Return [x, y] of the center of cell containing provided text 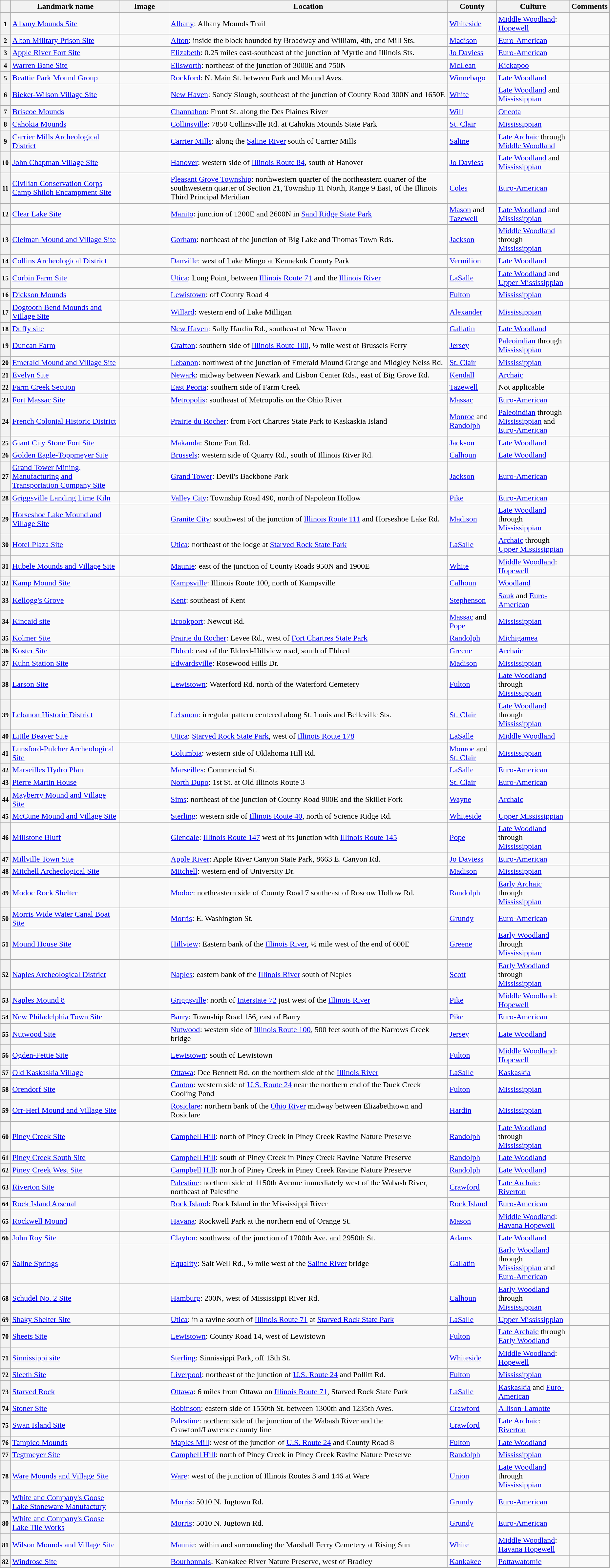
71 [5, 1358]
Cleiman Mound and Village Site [65, 240]
Hotel Plaza Site [65, 545]
34 [5, 621]
Rock Island [472, 1204]
Old Kaskaskia Village [65, 1072]
Mound House Site [65, 944]
44 [5, 799]
3 [5, 53]
36 [5, 651]
27 [5, 476]
Hardin [472, 1110]
38 [5, 684]
Kampsville: Illinois Route 100, north of Kampsville [308, 583]
Utica: northeast of the lodge at Starved Rock State Park [308, 545]
Barry: Township Road 156, east of Barry [308, 1017]
Corbin Farm Site [65, 278]
Will [472, 112]
Utica: Starved Rock State Park, west of Illinois Route 178 [308, 736]
62 [5, 1170]
Gorham: northeast of the junction of Big Lake and Thomas Town Rds. [308, 240]
Millstone Bluff [65, 838]
68 [5, 1298]
Giant City Stone Fort Site [65, 442]
Middle Woodland through Mississippian [533, 240]
26 [5, 455]
Mason [472, 1221]
Piney Creek West Site [65, 1170]
Late Archaic through Early Woodland [533, 1336]
Massac [472, 400]
Clear Lake Site [65, 214]
19 [5, 346]
Sleeth Site [65, 1375]
Kankakee [472, 1561]
Sauk and Euro-American [533, 600]
79 [5, 1502]
Bourbonnais: Kankakee River Nature Preserve, west of Bradley [308, 1561]
20 [5, 362]
54 [5, 1017]
Evelyn Site [65, 375]
Willard: western end of Lake Milligan [308, 312]
52 [5, 974]
Shaky Shelter Site [65, 1319]
Lebanon: irregular pattern centered along St. Louis and Belleville Sts. [308, 715]
29 [5, 519]
Clayton: southwest of the junction of 1700th Ave. and 2950th St. [308, 1238]
Nutwood Site [65, 1034]
Marseilles Hydro Plant [65, 770]
66 [5, 1238]
75 [5, 1425]
Carrier Mills: along the Saline River south of Carrier Mills [308, 141]
51 [5, 944]
Fort Massac Site [65, 400]
5 [5, 78]
Wilson Mounds and Village Site [65, 1545]
Woodland [533, 583]
Ottawa: Dee Bennett Rd. on the northern side of the Illinois River [308, 1072]
14 [5, 261]
Rockwell Mound [65, 1221]
22 [5, 387]
Hanover: western side of Illinois Route 84, south of Hanover [308, 162]
76 [5, 1442]
White and Company's Goose Lake Tile Works [65, 1523]
Kendall [472, 375]
Emerald Mound and Village Site [65, 362]
42 [5, 770]
Monroe and Randolph [472, 421]
Valley City: Township Road 490, north of Napoleon Hollow [308, 498]
39 [5, 715]
Apple River: Apple River Canyon State Park, 8663 E. Canyon Rd. [308, 859]
John Roy Site [65, 1238]
Middle Woodland [533, 736]
Eldred: east of the Eldred-Hillview road, south of Eldred [308, 651]
8 [5, 124]
New Haven: Sandy Slough, southeast of the junction of County Road 300N and 1650E [308, 94]
43 [5, 782]
15 [5, 278]
59 [5, 1110]
53 [5, 1000]
Morris: E. Washington St. [308, 918]
Lewistown: County Road 14, west of Lewistown [308, 1336]
Liverpool: northeast of the junction of U.S. Route 24 and Pollitt Rd. [308, 1375]
45 [5, 816]
48 [5, 871]
Paleoindian through Mississippian [533, 346]
Vermilion [472, 261]
Campbell Hill: south of Piney Creek in Piney Creek Ravine Nature Preserve [308, 1158]
Pottawatomie [533, 1561]
Piney Creek South Site [65, 1158]
25 [5, 442]
McCune Mound and Village Site [65, 816]
55 [5, 1034]
Robinson: eastern side of 1550th St. between 1300th and 1235th Aves. [308, 1408]
Pierre Martin House [65, 782]
Stephenson [472, 600]
Kamp Mound Site [65, 583]
Collins Archeological District [65, 261]
Ottawa: 6 miles from Ottawa on Illinois Route 71, Starved Rock State Park [308, 1391]
Orendorf Site [65, 1089]
Prairie du Rocher: from Fort Chartres State Park to Kaskaskia Island [308, 421]
Alton: inside the block bounded by Broadway and William, 4th, and Mill Sts. [308, 40]
Griggsville: north of Interstate 72 just west of the Illinois River [308, 1000]
Culture [533, 7]
Civilian Conservation Corps Camp Shiloh Encampment Site [65, 188]
Early Archaic through Mississippian [533, 893]
McLean [472, 65]
Mitchell Archeological Site [65, 871]
Ware: west of the junction of Illinois Routes 3 and 146 at Ware [308, 1476]
47 [5, 859]
Palestine: northern side of the junction of the Wabash River and the Crawford/Lawrence county line [308, 1425]
Prairie du Rocher: Levee Rd., west of Fort Chartres State Park [308, 638]
Union [472, 1476]
64 [5, 1204]
9 [5, 141]
Edwardsville: Rosewood Hills Dr. [308, 663]
Wayne [472, 799]
61 [5, 1158]
21 [5, 375]
Warren Bane Site [65, 65]
Sheets Site [65, 1336]
Oneota [533, 112]
Monroe and St. Clair [472, 753]
Mason and Tazewell [472, 214]
Modoc Rock Shelter [65, 893]
Larson Site [65, 684]
New Haven: Sally Hardin Rd., southeast of New Haven [308, 329]
Maples Mill: west of the junction of U.S. Route 24 and County Road 8 [308, 1442]
Hubele Mounds and Village Site [65, 566]
Image [144, 7]
Sims: northeast of the junction of County Road 900E and the Skillet Fork [308, 799]
40 [5, 736]
Tazewell [472, 387]
74 [5, 1408]
Lunsford-Pulcher Archeological Site [65, 753]
Grand Tower Mining, Manufacturing and Transportation Company Site [65, 476]
Danville: west of Lake Mingo at Kennekuk County Park [308, 261]
23 [5, 400]
Saline [472, 141]
Riverton Site [65, 1187]
White and Company's Goose Lake Stoneware Manufactury [65, 1502]
Swan Island Site [65, 1425]
Paleoindian through Mississippian and Euro-American [533, 421]
Hamburg: 200N, west of Mississippi River Rd. [308, 1298]
Late Woodland and Upper Mississippian [533, 278]
17 [5, 312]
Newark: midway between Newark and Lisbon Center Rds., east of Big Grove Rd. [308, 375]
Dogtooth Bend Mounds and Village Site [65, 312]
65 [5, 1221]
Hillview: Eastern bank of the Illinois River, ½ mile west of the end of 600E [308, 944]
50 [5, 918]
28 [5, 498]
Nutwood: western side of Illinois Route 100, 500 feet south of the Narrows Creek bridge [308, 1034]
1 [5, 24]
Channahon: Front St. along the Des Plaines River [308, 112]
Windrose Site [65, 1561]
Sterling: western side of Illinois Route 40, north of Science Ridge Rd. [308, 816]
Lebanon Historic District [65, 715]
Kent: southeast of Kent [308, 600]
Apple River Fort Site [65, 53]
Marseilles: Commercial St. [308, 770]
Horseshoe Lake Mound and Village Site [65, 519]
Columbia: western side of Oklahoma Hill Rd. [308, 753]
Makanda: Stone Fort Rd. [308, 442]
Sterling: Sinnissippi Park, off 13th St. [308, 1358]
Early Woodland through Mississippian and Euro-American [533, 1263]
Mayberry Mound and Village Site [65, 799]
Maunie: within and surrounding the Marshall Ferry Cemetery at Rising Sun [308, 1545]
Ogden-Fettie Site [65, 1055]
French Colonial Historic District [65, 421]
30 [5, 545]
Collinsville: 7850 Collinsville Rd. at Cahokia Mounds State Park [308, 124]
Havana: Rockwell Park at the northern end of Orange St. [308, 1221]
Coles [472, 188]
Starved Rock [65, 1391]
East Peoria: southern side of Farm Creek [308, 387]
13 [5, 240]
33 [5, 600]
Rock Island Arsenal [65, 1204]
Kaskaskia [533, 1072]
Saline Springs [65, 1263]
County [472, 7]
Rosiclare: northern bank of the Ohio River midway between Elizabethtown and Rosiclare [308, 1110]
Lewistown: Waterford Rd. north of the Waterford Cemetery [308, 684]
12 [5, 214]
32 [5, 583]
Beattie Park Mound Group [65, 78]
49 [5, 893]
11 [5, 188]
57 [5, 1072]
Kolmer Site [65, 638]
18 [5, 329]
Utica: Long Point, between Illinois Route 71 and the Illinois River [308, 278]
24 [5, 421]
Bieker-Wilson Village Site [65, 94]
Rock Island: Rock Island in the Mississippi River [308, 1204]
80 [5, 1523]
Brookport: Newcut Rd. [308, 621]
Briscoe Mounds [65, 112]
Michigamea [533, 638]
Granite City: southwest of the junction of Illinois Route 111 and Horseshoe Lake Rd. [308, 519]
69 [5, 1319]
Millville Town Site [65, 859]
Kincaid site [65, 621]
2 [5, 40]
46 [5, 838]
67 [5, 1263]
10 [5, 162]
Ware Mounds and Village Site [65, 1476]
Archaic through Upper Mississippian [533, 545]
Winnebago [472, 78]
Kuhn Station Site [65, 663]
63 [5, 1187]
31 [5, 566]
Little Beaver Site [65, 736]
Naples: eastern bank of the Illinois River south of Naples [308, 974]
Lewistown: off County Road 4 [308, 295]
Brussels: western side of Quarry Rd., south of Illinois River Rd. [308, 455]
72 [5, 1375]
Morris Wide Water Canal Boat Site [65, 918]
Ellsworth: northeast of the junction of 3000E and 750N [308, 65]
Albany: Albany Mounds Trail [308, 24]
Sinnissippi site [65, 1358]
Albany Mounds Site [65, 24]
Naples Mound 8 [65, 1000]
Piney Creek Site [65, 1136]
4 [5, 65]
Modoc: northeastern side of County Road 7 southeast of Roscow Hollow Rd. [308, 893]
Lewistown: south of Lewistown [308, 1055]
60 [5, 1136]
Late Archaic through Middle Woodland [533, 141]
Not applicable [533, 387]
Mitchell: western end of University Dr. [308, 871]
Carrier Mills Archeological District [65, 141]
Cahokia Mounds [65, 124]
Palestine: northern side of 1150th Avenue immediately west of the Wabash River, northeast of Palestine [308, 1187]
Dickson Mounds [65, 295]
77 [5, 1455]
Location [308, 7]
Naples Archeological District [65, 974]
Golden Eagle-Toppmeyer Site [65, 455]
Stoner Site [65, 1408]
Rockford: N. Main St. between Park and Mound Aves. [308, 78]
Grafton: southern side of Illinois Route 100, ½ mile west of Brussels Ferry [308, 346]
Koster Site [65, 651]
Tegtmeyer Site [65, 1455]
82 [5, 1561]
New Philadelphia Town Site [65, 1017]
Utica: in a ravine south of Illinois Route 71 at Starved Rock State Park [308, 1319]
Kellogg's Grove [65, 600]
58 [5, 1089]
Comments [590, 7]
7 [5, 112]
Kickapoo [533, 65]
John Chapman Village Site [65, 162]
Metropolis: southeast of Metropolis on the Ohio River [308, 400]
Duncan Farm [65, 346]
78 [5, 1476]
41 [5, 753]
Pope [472, 838]
56 [5, 1055]
Glendale: Illinois Route 147 west of its junction with Illinois Route 145 [308, 838]
Scott [472, 974]
Grand Tower: Devil's Backbone Park [308, 476]
6 [5, 94]
Tampico Mounds [65, 1442]
Alexander [472, 312]
Orr-Herl Mound and Village Site [65, 1110]
Elizabeth: 0.25 miles east-southeast of the junction of Myrtle and Illinois Sts. [308, 53]
81 [5, 1545]
Landmark name [65, 7]
Adams [472, 1238]
Allison-Lamotte [533, 1408]
Alton Military Prison Site [65, 40]
Kaskaskia and Euro-American [533, 1391]
Manito: junction of 1200E and 2600N in Sand Ridge State Park [308, 214]
Griggsville Landing Lime Kiln [65, 498]
35 [5, 638]
Canton: western side of U.S. Route 24 near the northern end of the Duck Creek Cooling Pond [308, 1089]
Schudel No. 2 Site [65, 1298]
North Dupo: 1st St. at Old Illinois Route 3 [308, 782]
73 [5, 1391]
70 [5, 1336]
Equality: Salt Well Rd., ½ mile west of the Saline River bridge [308, 1263]
16 [5, 295]
Farm Creek Section [65, 387]
Maunie: east of the junction of County Roads 950N and 1900E [308, 566]
Lebanon: northwest of the junction of Emerald Mound Grange and Midgley Neiss Rd. [308, 362]
Massac and Pope [472, 621]
Duffy site [65, 329]
37 [5, 663]
